Provide the (X, Y) coordinate of the cell's center where the given text is located.  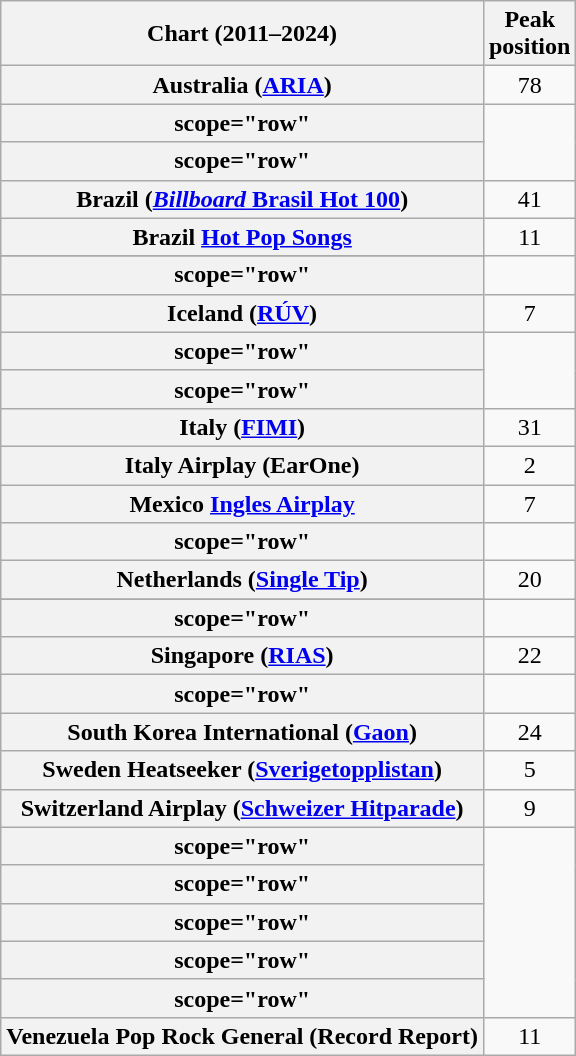
22 (529, 656)
Brazil Hot Pop Songs (242, 237)
Brazil (Billboard Brasil Hot 100) (242, 199)
South Korea International (Gaon) (242, 732)
Peakposition (529, 34)
9 (529, 808)
Iceland (RÚV) (242, 313)
41 (529, 199)
Sweden Heatseeker (Sverigetopplistan) (242, 770)
Venezuela Pop Rock General (Record Report) (242, 1036)
Chart (2011–2024) (242, 34)
78 (529, 85)
Netherlands (Single Tip) (242, 580)
Italy (FIMI) (242, 427)
31 (529, 427)
Switzerland Airplay (Schweizer Hitparade) (242, 808)
2 (529, 465)
Australia (ARIA) (242, 85)
24 (529, 732)
5 (529, 770)
Mexico Ingles Airplay (242, 503)
Italy Airplay (EarOne) (242, 465)
20 (529, 580)
Singapore (RIAS) (242, 656)
